Find where the given text appears and provide that cell's center as [x, y] coordinate. 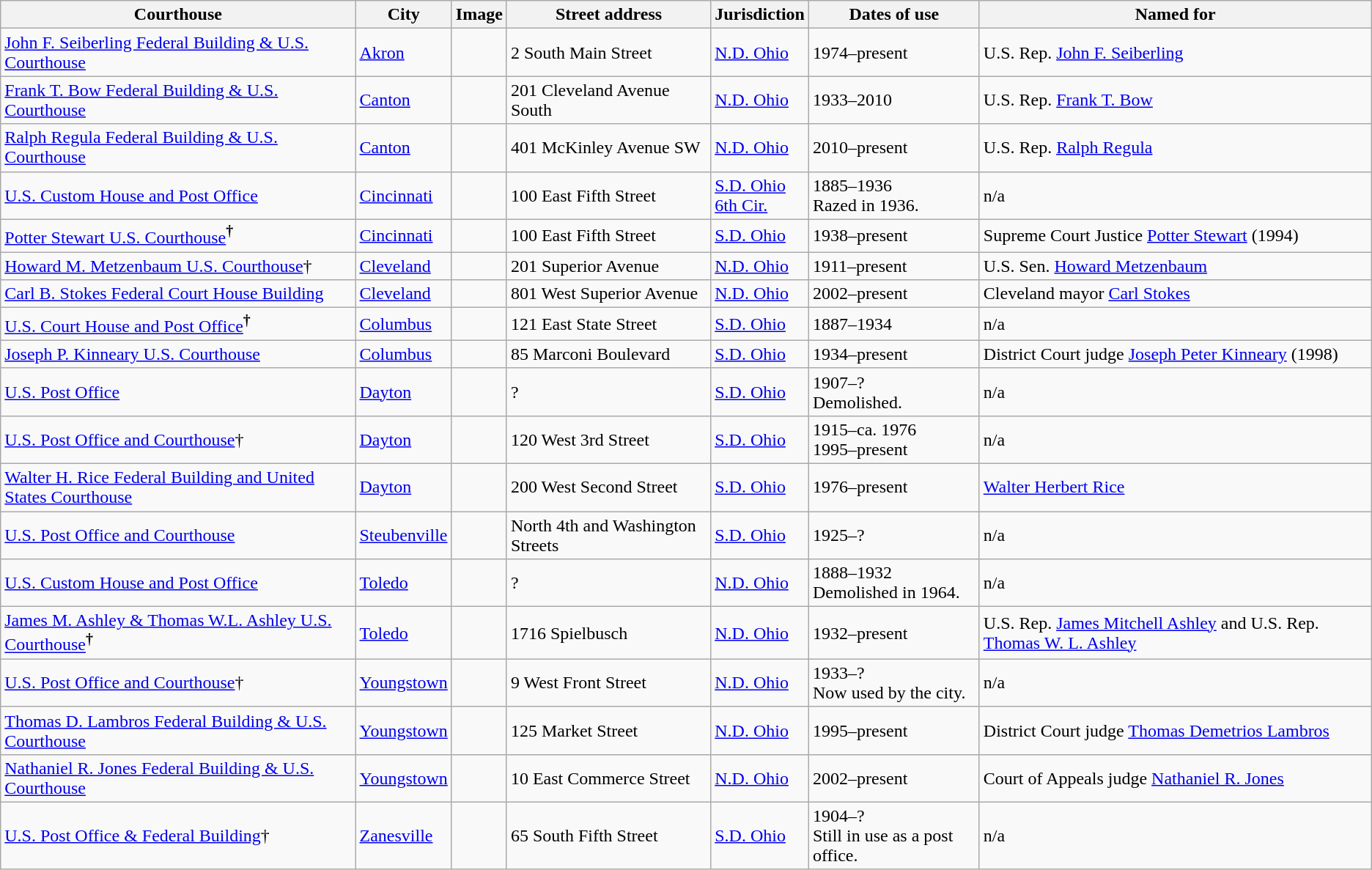
Carl B. Stokes Federal Court House Building [178, 294]
1932–present [894, 633]
U.S. Post Office [178, 391]
U.S. Sen. Howard Metzenbaum [1176, 266]
U.S. Rep. Frank T. Bow [1176, 100]
Dates of use [894, 15]
1976–present [894, 487]
125 Market Street [608, 730]
U.S. Post Office & Federal Building† [178, 836]
201 Cleveland Avenue South [608, 100]
Cleveland mayor Carl Stokes [1176, 294]
Steubenville [403, 535]
Howard M. Metzenbaum U.S. Courthouse† [178, 266]
1933–2010 [894, 100]
Walter Herbert Rice [1176, 487]
2 South Main Street [608, 53]
200 West Second Street [608, 487]
John F. Seiberling Federal Building & U.S. Courthouse [178, 53]
1995–present [894, 730]
Named for [1176, 15]
U.S. Rep. John F. Seiberling [1176, 53]
Supreme Court Justice Potter Stewart (1994) [1176, 236]
1904–?Still in use as a post office. [894, 836]
1915–ca. 19761995–present [894, 440]
Joseph P. Kinneary U.S. Courthouse [178, 354]
Street address [608, 15]
S.D. Ohio6th Cir. [760, 195]
Walter H. Rice Federal Building and United States Courthouse [178, 487]
1885–1936Razed in 1936. [894, 195]
1907–?Demolished. [894, 391]
1938–present [894, 236]
1911–present [894, 266]
65 South Fifth Street [608, 836]
Ralph Regula Federal Building & U.S. Courthouse [178, 148]
10 East Commerce Street [608, 778]
Image [479, 15]
1933–?Now used by the city. [894, 683]
James M. Ashley & Thomas W.L. Ashley U.S. Courthouse† [178, 633]
Frank T. Bow Federal Building & U.S. Courthouse [178, 100]
1974–present [894, 53]
1716 Spielbusch [608, 633]
District Court judge Thomas Demetrios Lambros [1176, 730]
1888–1932Demolished in 1964. [894, 583]
District Court judge Joseph Peter Kinneary (1998) [1176, 354]
Nathaniel R. Jones Federal Building & U.S. Courthouse [178, 778]
121 East State Street [608, 324]
City [403, 15]
120 West 3rd Street [608, 440]
U.S. Court House and Post Office† [178, 324]
Akron [403, 53]
U.S. Rep. Ralph Regula [1176, 148]
9 West Front Street [608, 683]
2010–present [894, 148]
U.S. Rep. James Mitchell Ashley and U.S. Rep. Thomas W. L. Ashley [1176, 633]
1934–present [894, 354]
85 Marconi Boulevard [608, 354]
Thomas D. Lambros Federal Building & U.S. Courthouse [178, 730]
Zanesville [403, 836]
Courthouse [178, 15]
801 West Superior Avenue [608, 294]
U.S. Post Office and Courthouse [178, 535]
Court of Appeals judge Nathaniel R. Jones [1176, 778]
North 4th and Washington Streets [608, 535]
1887–1934 [894, 324]
Potter Stewart U.S. Courthouse† [178, 236]
1925–? [894, 535]
401 McKinley Avenue SW [608, 148]
Jurisdiction [760, 15]
201 Superior Avenue [608, 266]
